Search for the cell housing the specified text and yield its [X, Y] center coordinate. 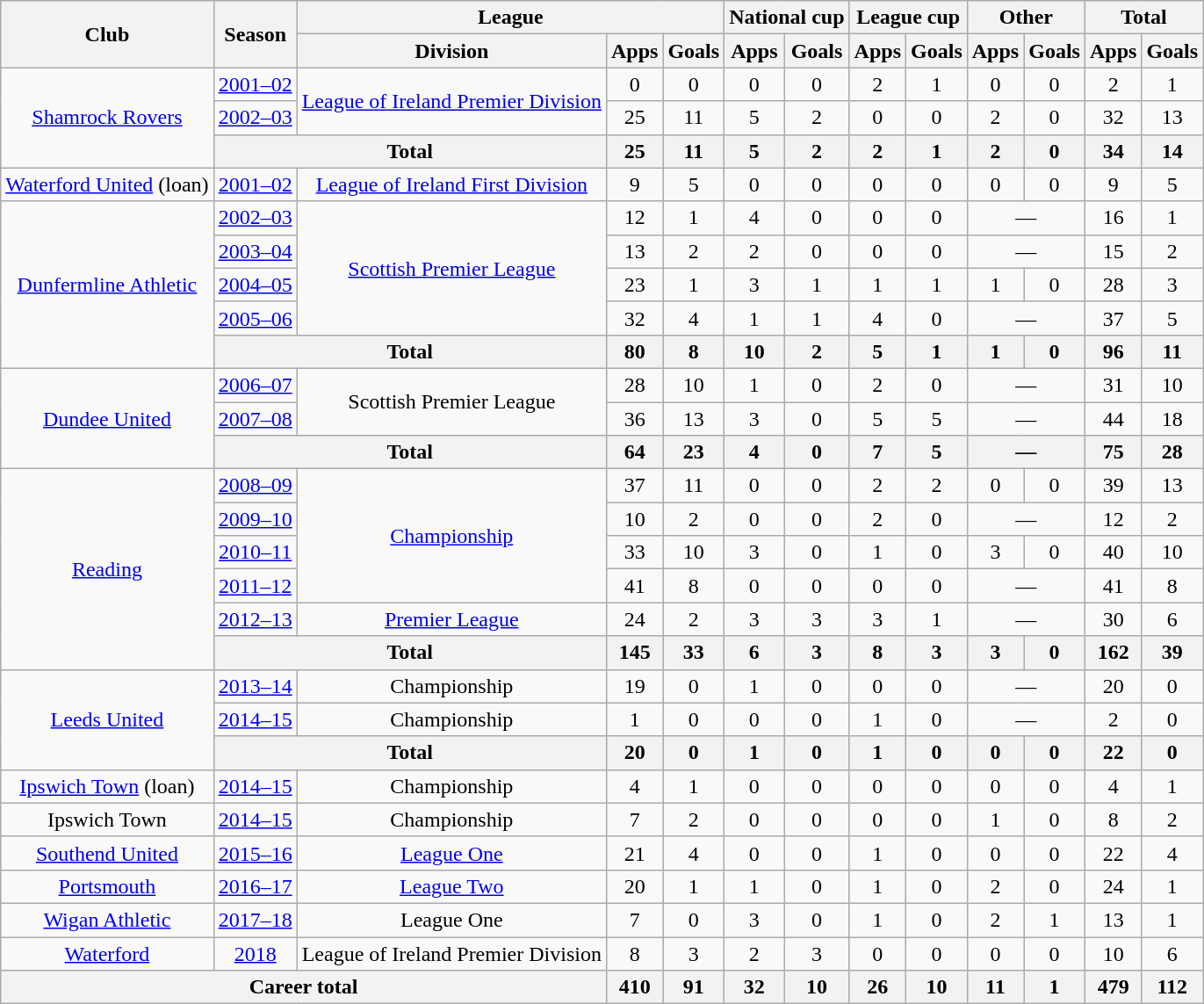
40 [1113, 553]
2007–08 [255, 419]
479 [1113, 987]
18 [1172, 419]
League cup [908, 18]
44 [1113, 419]
2013–14 [255, 686]
410 [634, 987]
19 [634, 686]
Waterford [107, 953]
Season [255, 34]
112 [1172, 987]
16 [1113, 218]
2008–09 [255, 486]
League Two [451, 886]
162 [1113, 653]
80 [634, 351]
2006–07 [255, 385]
Ipswich Town (loan) [107, 786]
14 [1172, 151]
26 [877, 987]
21 [634, 853]
National cup [787, 18]
Dunfermline Athletic [107, 285]
30 [1113, 619]
Division [451, 51]
64 [634, 452]
Club [107, 34]
Wigan Athletic [107, 920]
145 [634, 653]
2018 [255, 953]
2003–04 [255, 251]
Ipswich Town [107, 820]
Reading [107, 569]
2004–05 [255, 285]
Dundee United [107, 418]
2016–17 [255, 886]
Waterford United (loan) [107, 184]
34 [1113, 151]
2015–16 [255, 853]
2012–13 [255, 619]
Southend United [107, 853]
League [510, 18]
Career total [304, 987]
2017–18 [255, 920]
Other [1026, 18]
31 [1113, 385]
Shamrock Rovers [107, 118]
2010–11 [255, 553]
36 [634, 419]
96 [1113, 351]
75 [1113, 452]
League of Ireland First Division [451, 184]
2009–10 [255, 519]
91 [694, 987]
2005–06 [255, 318]
Premier League [451, 619]
Portsmouth [107, 886]
Leeds United [107, 719]
2011–12 [255, 586]
15 [1113, 251]
